Output the [X, Y] coordinate of the center of the cell containing the given text.  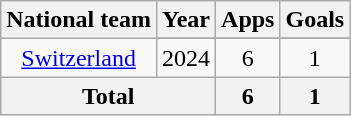
National team [79, 20]
Apps [248, 20]
Year [186, 20]
2024 [186, 58]
Total [108, 96]
Switzerland [79, 58]
Goals [315, 20]
